For the text-containing cell, return its midpoint in [x, y] coordinate format. 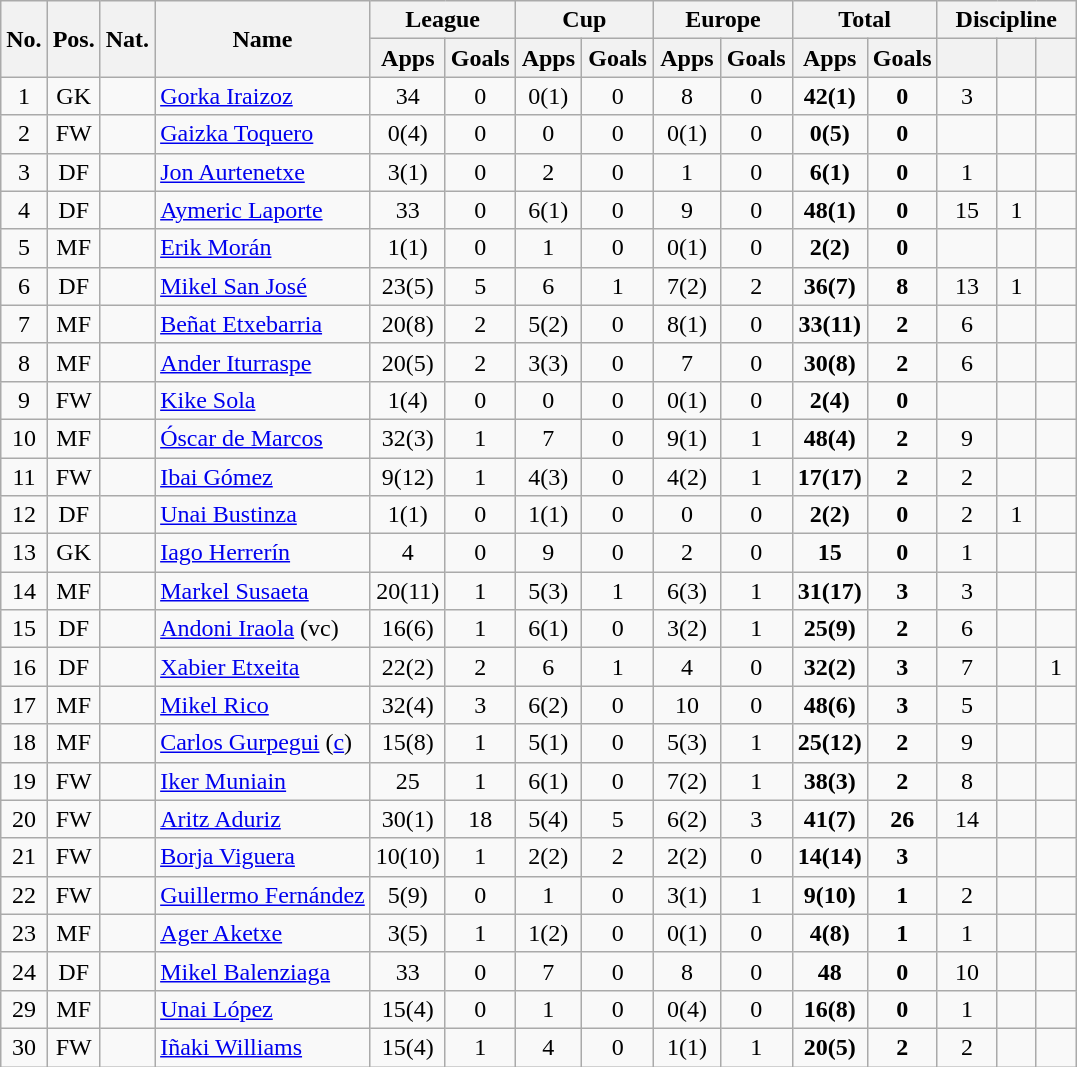
Aymeric Laporte [263, 210]
Europe [724, 20]
Unai Bustinza [263, 515]
1(4) [408, 400]
42(1) [830, 96]
4(3) [548, 477]
41(7) [830, 819]
11 [24, 477]
League [442, 20]
Guillermo Fernández [263, 895]
9(10) [830, 895]
5(4) [548, 819]
48(6) [830, 705]
10(10) [408, 857]
2(4) [830, 400]
Kike Sola [263, 400]
5(1) [548, 743]
5(2) [548, 324]
9(12) [408, 477]
20(8) [408, 324]
24 [24, 971]
4(8) [830, 933]
30(1) [408, 819]
Total [864, 20]
32(2) [830, 667]
Iker Muniain [263, 781]
48(4) [830, 438]
30(8) [830, 362]
Erik Morán [263, 248]
Iago Herrerín [263, 553]
48 [830, 971]
48(1) [830, 210]
16(6) [408, 629]
22 [24, 895]
5(9) [408, 895]
34 [408, 96]
Discipline [1006, 20]
20(11) [408, 591]
Mikel Rico [263, 705]
Andoni Iraola (vc) [263, 629]
31(17) [830, 591]
3(3) [548, 362]
29 [24, 1009]
3(2) [688, 629]
38(3) [830, 781]
14(14) [830, 857]
16 [24, 667]
Xabier Etxeita [263, 667]
Pos. [74, 39]
Markel Susaeta [263, 591]
23 [24, 933]
36(7) [830, 286]
25(12) [830, 743]
21 [24, 857]
Cup [584, 20]
17 [24, 705]
Aritz Aduriz [263, 819]
Nat. [127, 39]
23(5) [408, 286]
Ibai Gómez [263, 477]
Jon Aurtenetxe [263, 172]
26 [902, 819]
25(9) [830, 629]
9(1) [688, 438]
Iñaki Williams [263, 1047]
25 [408, 781]
20 [24, 819]
0(5) [830, 134]
Mikel Balenziaga [263, 971]
Gorka Iraizoz [263, 96]
15(8) [408, 743]
3(5) [408, 933]
Unai López [263, 1009]
12 [24, 515]
Mikel San José [263, 286]
32(3) [408, 438]
22(2) [408, 667]
Ander Iturraspe [263, 362]
Óscar de Marcos [263, 438]
Carlos Gurpegui (c) [263, 743]
19 [24, 781]
30 [24, 1047]
Name [263, 39]
Beñat Etxebarria [263, 324]
17(17) [830, 477]
Gaizka Toquero [263, 134]
No. [24, 39]
4(2) [688, 477]
32(4) [408, 705]
33(11) [830, 324]
1(2) [548, 933]
16(8) [830, 1009]
Borja Viguera [263, 857]
8(1) [688, 324]
6(3) [688, 591]
Ager Aketxe [263, 933]
